From the cell containing the given text, extract its center point as [X, Y] coordinate. 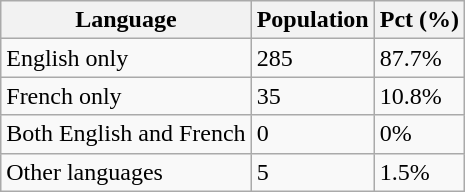
French only [126, 96]
87.7% [419, 58]
285 [312, 58]
0 [312, 134]
35 [312, 96]
10.8% [419, 96]
5 [312, 172]
0% [419, 134]
Language [126, 20]
English only [126, 58]
Pct (%) [419, 20]
1.5% [419, 172]
Population [312, 20]
Other languages [126, 172]
Both English and French [126, 134]
